Return [X, Y] of the center of cell containing provided text 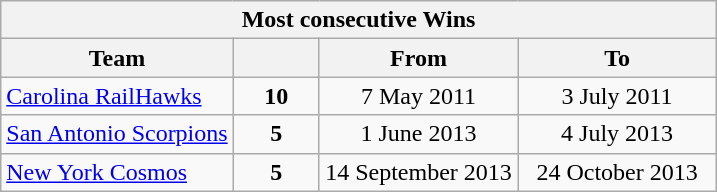
3 July 2011 [618, 96]
Team [117, 58]
Most consecutive Wins [359, 20]
New York Cosmos [117, 172]
24 October 2013 [618, 172]
10 [276, 96]
1 June 2013 [418, 134]
From [418, 58]
To [618, 58]
San Antonio Scorpions [117, 134]
7 May 2011 [418, 96]
Carolina RailHawks [117, 96]
4 July 2013 [618, 134]
14 September 2013 [418, 172]
